Determine the [X, Y] coordinate at the center of the cell enclosing the given text.  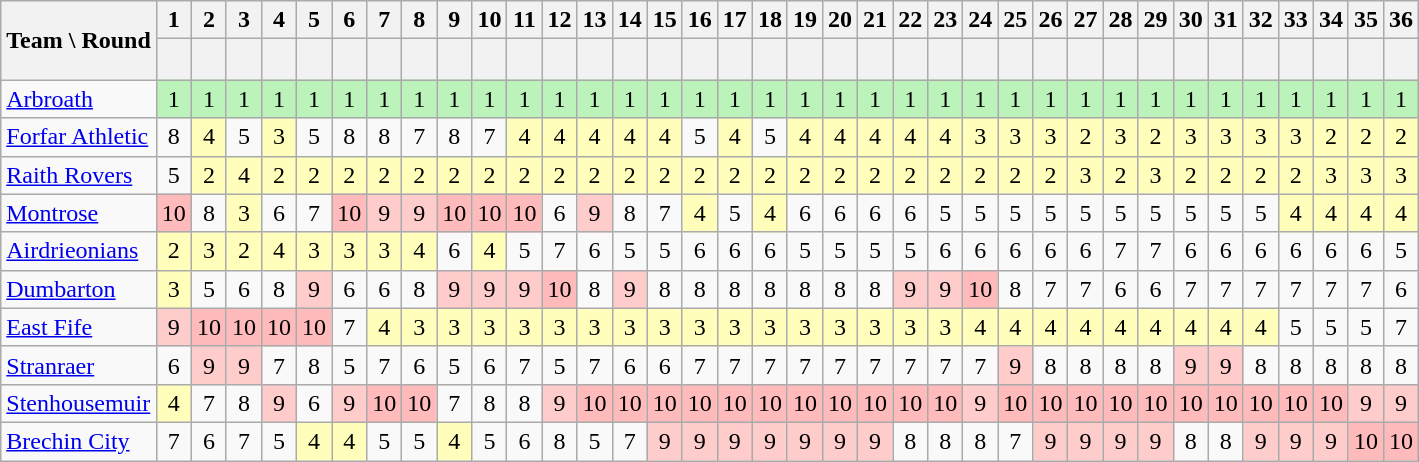
28 [1120, 20]
23 [946, 20]
East Fife [79, 327]
24 [980, 20]
33 [1296, 20]
31 [1226, 20]
Stenhousemuir [79, 403]
11 [524, 20]
13 [594, 20]
27 [1086, 20]
Montrose [79, 213]
29 [1156, 20]
19 [804, 20]
Brechin City [79, 441]
32 [1260, 20]
21 [876, 20]
16 [700, 20]
35 [1366, 20]
Forfar Athletic [79, 137]
34 [1330, 20]
Raith Rovers [79, 175]
Arbroath [79, 99]
Stranraer [79, 365]
17 [734, 20]
15 [664, 20]
26 [1050, 20]
14 [630, 20]
Team \ Round [79, 40]
25 [1016, 20]
Dumbarton [79, 289]
20 [840, 20]
18 [770, 20]
36 [1400, 20]
30 [1190, 20]
22 [910, 20]
12 [560, 20]
Airdrieonians [79, 251]
